Output the [x, y] coordinate of the center of the cell containing the given text.  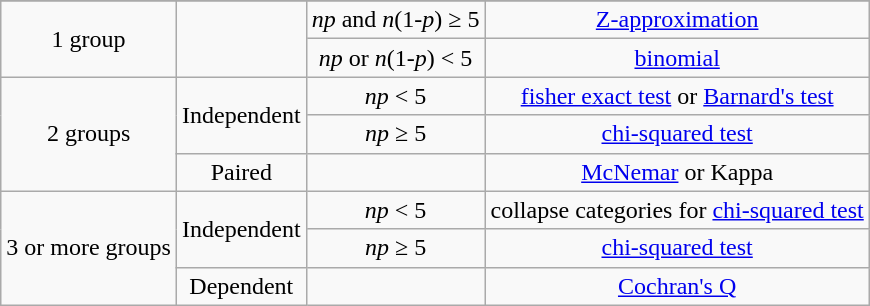
Dependent [241, 286]
McNemar or Kappa [677, 172]
2 groups [89, 134]
Cochran's Q [677, 286]
np and n(1-p) ≥ 5 [396, 20]
Z-approximation [677, 20]
np or n(1-p) < 5 [396, 58]
1 group [89, 39]
3 or more groups [89, 248]
collapse categories for chi-squared test [677, 210]
fisher exact test or Barnard's test [677, 96]
Paired [241, 172]
binomial [677, 58]
